Return the [X, Y] coordinate for the center point of the cell that contains the specified text.  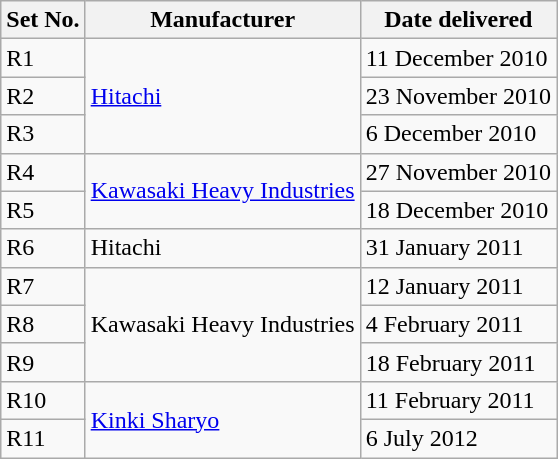
Manufacturer [222, 20]
4 February 2011 [458, 324]
R10 [43, 400]
R3 [43, 134]
31 January 2011 [458, 248]
12 January 2011 [458, 286]
R8 [43, 324]
18 February 2011 [458, 362]
Date delivered [458, 20]
R4 [43, 172]
R1 [43, 58]
R5 [43, 210]
R6 [43, 248]
6 July 2012 [458, 438]
6 December 2010 [458, 134]
Kinki Sharyo [222, 419]
R9 [43, 362]
23 November 2010 [458, 96]
Set No. [43, 20]
R7 [43, 286]
18 December 2010 [458, 210]
R11 [43, 438]
11 December 2010 [458, 58]
R2 [43, 96]
27 November 2010 [458, 172]
11 February 2011 [458, 400]
